Locate the cell with the specified text and output its [x, y] center coordinate. 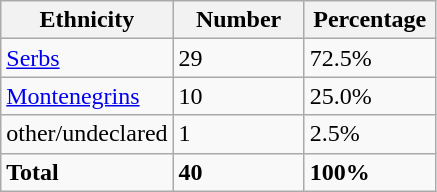
Percentage [370, 20]
10 [238, 96]
Montenegrins [87, 96]
Serbs [87, 58]
other/undeclared [87, 134]
Number [238, 20]
Total [87, 172]
72.5% [370, 58]
2.5% [370, 134]
29 [238, 58]
100% [370, 172]
25.0% [370, 96]
40 [238, 172]
Ethnicity [87, 20]
1 [238, 134]
